For the text-containing cell, return its midpoint in (X, Y) coordinate format. 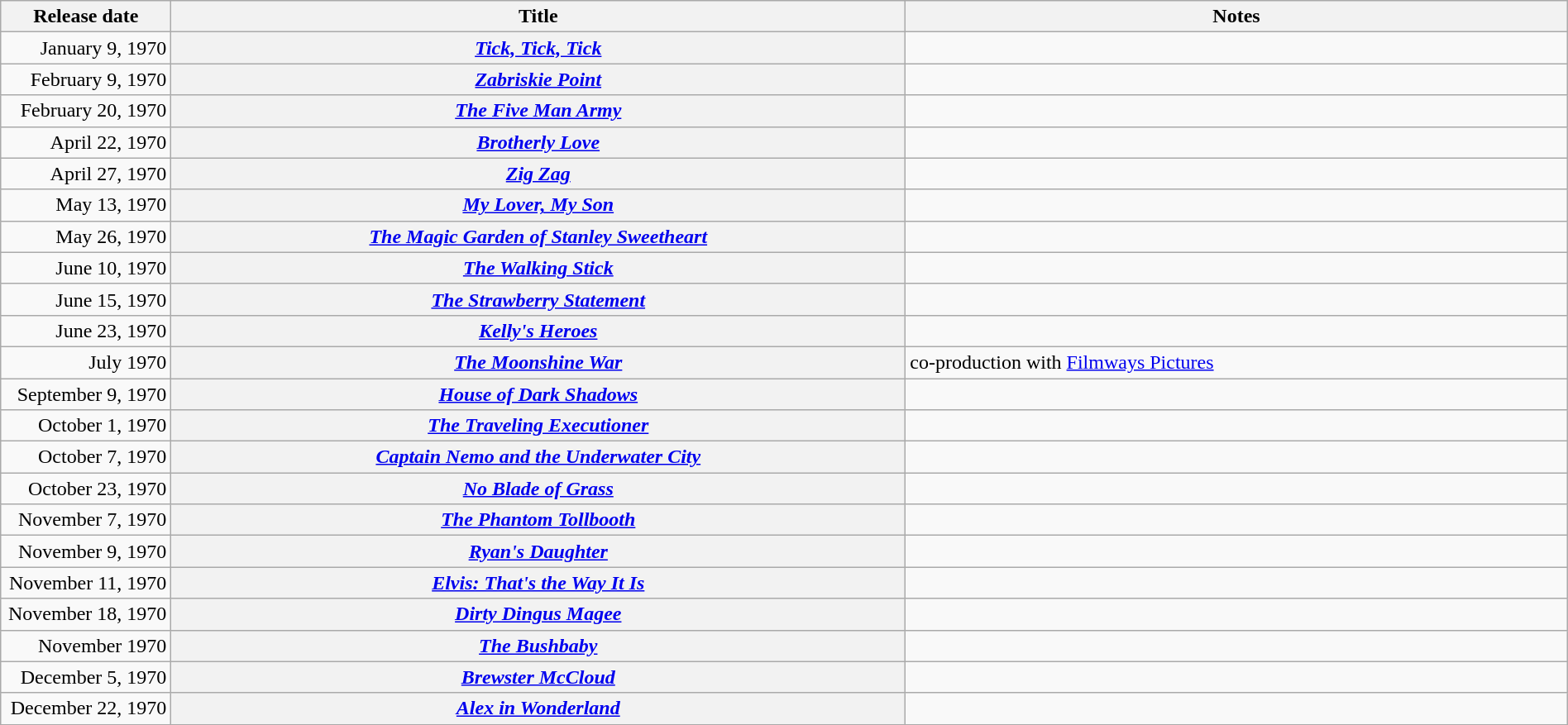
The Five Man Army (538, 111)
February 9, 1970 (86, 79)
Title (538, 17)
The Moonshine War (538, 362)
Release date (86, 17)
February 20, 1970 (86, 111)
April 27, 1970 (86, 174)
December 5, 1970 (86, 677)
Captain Nemo and the Underwater City (538, 457)
May 26, 1970 (86, 236)
November 9, 1970 (86, 551)
January 9, 1970 (86, 48)
November 11, 1970 (86, 583)
Dirty Dingus Magee (538, 614)
Zabriskie Point (538, 79)
July 1970 (86, 362)
Notes (1237, 17)
My Lover, My Son (538, 205)
Alex in Wonderland (538, 708)
House of Dark Shadows (538, 394)
The Bushbaby (538, 646)
co-production with Filmways Pictures (1237, 362)
October 7, 1970 (86, 457)
The Magic Garden of Stanley Sweetheart (538, 236)
October 23, 1970 (86, 489)
November 18, 1970 (86, 614)
Kelly's Heroes (538, 331)
Elvis: That's the Way It Is (538, 583)
December 22, 1970 (86, 708)
June 10, 1970 (86, 268)
The Walking Stick (538, 268)
Brewster McCloud (538, 677)
November 1970 (86, 646)
Zig Zag (538, 174)
No Blade of Grass (538, 489)
June 15, 1970 (86, 299)
September 9, 1970 (86, 394)
May 13, 1970 (86, 205)
June 23, 1970 (86, 331)
Ryan's Daughter (538, 551)
April 22, 1970 (86, 142)
November 7, 1970 (86, 520)
Brotherly Love (538, 142)
Tick, Tick, Tick (538, 48)
The Traveling Executioner (538, 426)
October 1, 1970 (86, 426)
The Phantom Tollbooth (538, 520)
The Strawberry Statement (538, 299)
